Provide the [X, Y] coordinate of the cell's center where the given text is located.  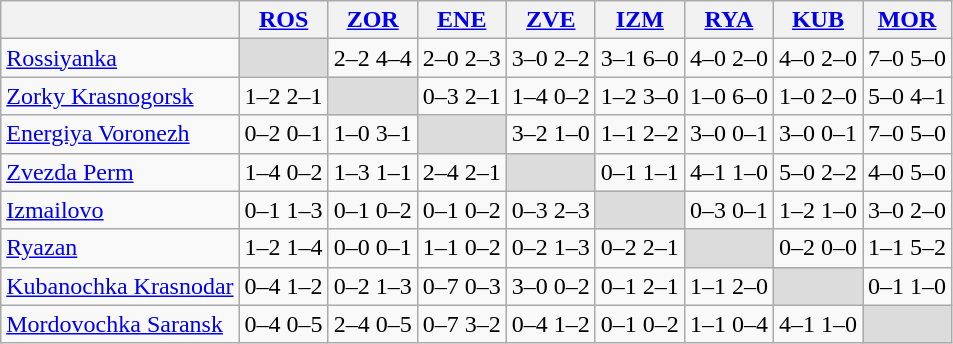
Energiya Voronezh [120, 134]
ZOR [372, 20]
5–0 4–1 [906, 96]
1–2 2–1 [284, 96]
1–2 1–0 [818, 210]
3–2 1–0 [550, 134]
2–0 2–3 [462, 58]
5–0 2–2 [818, 172]
MOR [906, 20]
1–1 0–4 [728, 324]
Zorky Krasnogorsk [120, 96]
Ryazan [120, 248]
0–2 0–0 [818, 248]
1–1 5–2 [906, 248]
1–1 2–2 [640, 134]
3–0 0–2 [550, 286]
3–0 2–0 [906, 210]
0–1 1–1 [640, 172]
0–3 2–3 [550, 210]
1–0 6–0 [728, 96]
4–0 5–0 [906, 172]
1–0 3–1 [372, 134]
3–1 6–0 [640, 58]
ENE [462, 20]
0–2 2–1 [640, 248]
0–3 2–1 [462, 96]
1–1 2–0 [728, 286]
0–7 3–2 [462, 324]
KUB [818, 20]
0–2 0–1 [284, 134]
2–4 2–1 [462, 172]
1–2 3–0 [640, 96]
ROS [284, 20]
RYA [728, 20]
0–7 0–3 [462, 286]
0–1 2–1 [640, 286]
0–1 1–3 [284, 210]
2–4 0–5 [372, 324]
Rossiyanka [120, 58]
Mordovochka Saransk [120, 324]
3–0 2–2 [550, 58]
Kubanochka Krasnodar [120, 286]
1–1 0–2 [462, 248]
ZVE [550, 20]
IZM [640, 20]
Zvezda Perm [120, 172]
Izmailovo [120, 210]
0–0 0–1 [372, 248]
0–4 0–5 [284, 324]
2–2 4–4 [372, 58]
1–2 1–4 [284, 248]
1–0 2–0 [818, 96]
1–3 1–1 [372, 172]
0–3 0–1 [728, 210]
0–1 1–0 [906, 286]
